Find where the given text appears and provide that cell's center as [X, Y] coordinate. 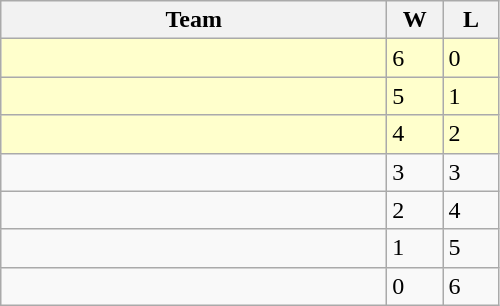
Team [194, 20]
W [415, 20]
L [471, 20]
